Identify which cell holds the provided text, then report its (X, Y) central coordinate. 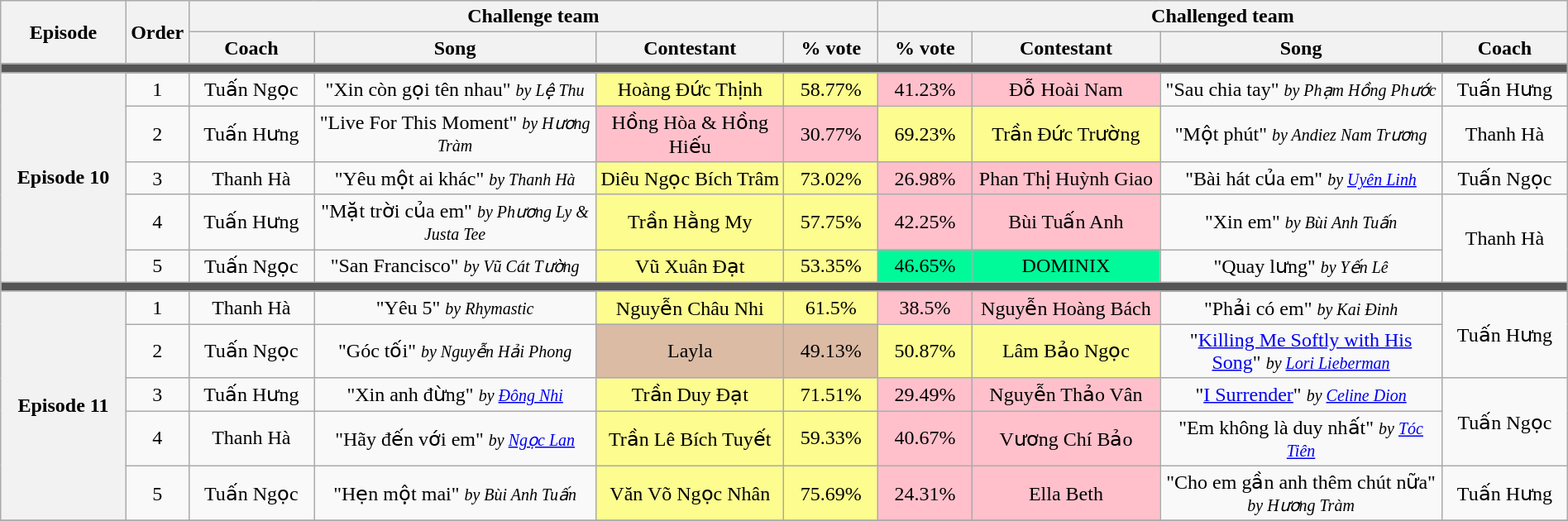
"Sau chia tay" by Phạm Hồng Phước (1302, 89)
58.77% (831, 89)
Episode (64, 32)
71.51% (831, 394)
"Cho em gần anh thêm chút nữa" by Hương Tràm (1302, 493)
"Xin anh đừng" by Đông Nhi (455, 394)
59.33% (831, 438)
"Quay lưng" by Yến Lê (1302, 266)
Layla (690, 351)
Lâm Bảo Ngọc (1065, 351)
"Live For This Moment" by Hương Tràm (455, 134)
"Hãy đến với em" by Ngọc Lan (455, 438)
"San Francisco" by Vũ Cát Tường (455, 266)
75.69% (831, 493)
Trần Duy Đạt (690, 394)
50.87% (925, 351)
Trần Lê Bích Tuyết (690, 438)
Trần Hằng My (690, 222)
"Phải có em" by Kai Đinh (1302, 308)
Đỗ Hoài Nam (1065, 89)
"Bài hát của em" by Uyên Linh (1302, 179)
Nguyễn Hoàng Bách (1065, 308)
Nguyễn Thảo Vân (1065, 394)
46.65% (925, 266)
Bùi Tuấn Anh (1065, 222)
69.23% (925, 134)
61.5% (831, 308)
Vương Chí Bảo (1065, 438)
Phan Thị Huỳnh Giao (1065, 179)
"I Surrender" by Celine Dion (1302, 394)
"Em không là duy nhất" by Tóc Tiên (1302, 438)
53.35% (831, 266)
29.49% (925, 394)
"Một phút" by Andiez Nam Trương (1302, 134)
Challenge team (533, 17)
40.67% (925, 438)
Challenged team (1223, 17)
57.75% (831, 222)
Vũ Xuân Đạt (690, 266)
42.25% (925, 222)
Diêu Ngọc Bích Trâm (690, 179)
Hồng Hòa & Hồng Hiếu (690, 134)
"Killing Me Softly with His Song" by Lori Lieberman (1302, 351)
Episode 10 (64, 177)
Trần Đức Trường (1065, 134)
49.13% (831, 351)
Order (157, 32)
"Góc tối" by Nguyễn Hải Phong (455, 351)
73.02% (831, 179)
Văn Võ Ngọc Nhân (690, 493)
30.77% (831, 134)
Ella Beth (1065, 493)
"Yêu 5" by Rhymastic (455, 308)
Episode 11 (64, 405)
24.31% (925, 493)
Hoàng Đức Thịnh (690, 89)
38.5% (925, 308)
Nguyễn Châu Nhi (690, 308)
"Mặt trời của em" by Phương Ly & Justa Tee (455, 222)
"Xin em" by Bùi Anh Tuấn (1302, 222)
"Hẹn một mai" by Bùi Anh Tuấn (455, 493)
"Xin còn gọi tên nhau" by Lệ Thu (455, 89)
DOMINIX (1065, 266)
41.23% (925, 89)
26.98% (925, 179)
"Yêu một ai khác" by Thanh Hà (455, 179)
